Return the [x, y] coordinate for the center point of the cell that contains the specified text.  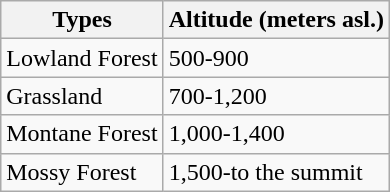
Altitude (meters asl.) [276, 20]
1,000-1,400 [276, 134]
Types [82, 20]
Grassland [82, 96]
500-900 [276, 58]
Mossy Forest [82, 172]
Montane Forest [82, 134]
700-1,200 [276, 96]
1,500-to the summit [276, 172]
Lowland Forest [82, 58]
